Search for the cell housing the specified text and yield its [x, y] center coordinate. 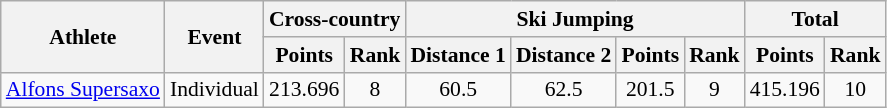
Distance 2 [564, 55]
Event [214, 36]
Distance 1 [458, 55]
Total [816, 19]
9 [714, 90]
415.196 [785, 90]
Alfons Supersaxo [83, 90]
Athlete [83, 36]
10 [856, 90]
213.696 [304, 90]
62.5 [564, 90]
Ski Jumping [574, 19]
Cross-country [335, 19]
8 [376, 90]
60.5 [458, 90]
Individual [214, 90]
201.5 [650, 90]
